Return the [x, y] coordinate for the center point of the cell that contains the specified text.  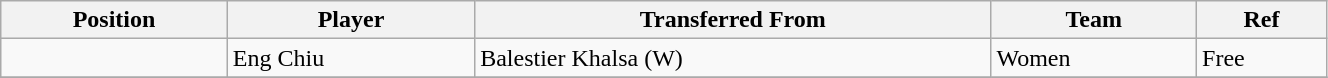
Team [1094, 20]
Player [350, 20]
Women [1094, 58]
Position [114, 20]
Ref [1262, 20]
Free [1262, 58]
Eng Chiu [350, 58]
Transferred From [733, 20]
Balestier Khalsa (W) [733, 58]
